From the cell containing the given text, extract its center point as [X, Y] coordinate. 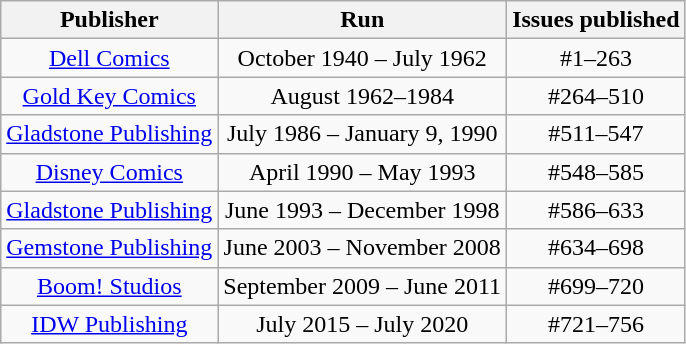
June 2003 – November 2008 [362, 248]
#1–263 [596, 58]
#699–720 [596, 286]
Gold Key Comics [110, 96]
Disney Comics [110, 172]
#264–510 [596, 96]
April 1990 – May 1993 [362, 172]
August 1962–1984 [362, 96]
#721–756 [596, 324]
July 2015 – July 2020 [362, 324]
Run [362, 20]
Boom! Studios [110, 286]
September 2009 – June 2011 [362, 286]
July 1986 – January 9, 1990 [362, 134]
June 1993 – December 1998 [362, 210]
#548–585 [596, 172]
#634–698 [596, 248]
Issues published [596, 20]
Dell Comics [110, 58]
Publisher [110, 20]
Gemstone Publishing [110, 248]
IDW Publishing [110, 324]
#511–547 [596, 134]
October 1940 – July 1962 [362, 58]
#586–633 [596, 210]
